Return (x, y) of the center of cell containing provided text 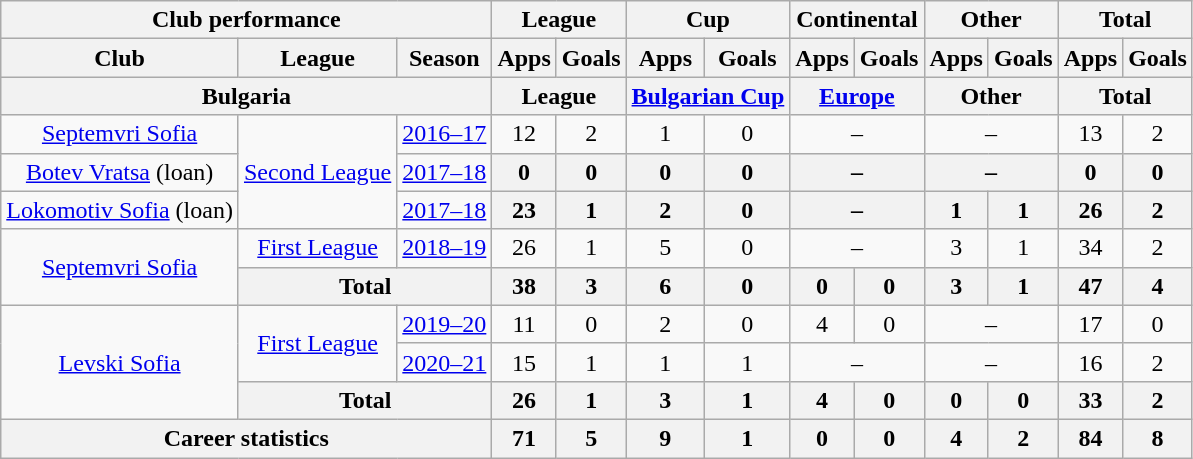
2018–19 (444, 248)
34 (1090, 248)
Europe (857, 96)
84 (1090, 438)
Second League (317, 172)
6 (666, 286)
71 (524, 438)
Cup (708, 20)
Botev Vratsa (loan) (120, 172)
16 (1090, 362)
Levski Sofia (120, 362)
2019–20 (444, 324)
8 (1158, 438)
Bulgaria (246, 96)
13 (1090, 134)
47 (1090, 286)
33 (1090, 400)
38 (524, 286)
12 (524, 134)
2016–17 (444, 134)
Bulgarian Cup (708, 96)
Club (120, 58)
11 (524, 324)
17 (1090, 324)
Lokomotiv Sofia (loan) (120, 210)
Continental (857, 20)
23 (524, 210)
Career statistics (246, 438)
2020–21 (444, 362)
Season (444, 58)
9 (666, 438)
15 (524, 362)
Club performance (246, 20)
